Return [x, y] of the center of cell containing provided text 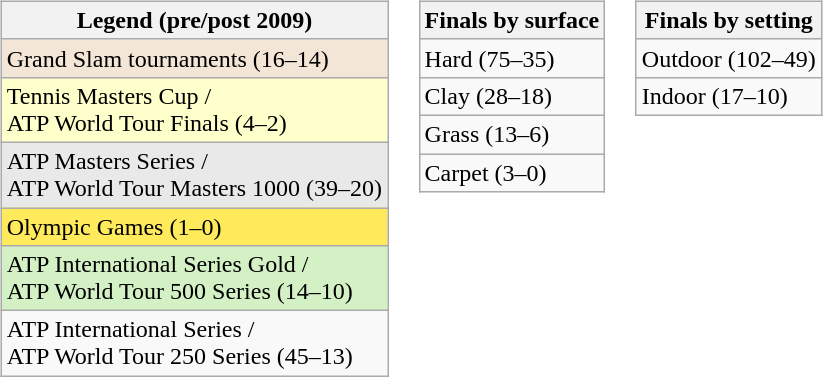
Indoor (17–10) [728, 96]
ATP International Series / ATP World Tour 250 Series (45–13) [194, 344]
Finals by setting [728, 20]
Legend (pre/post 2009) [194, 20]
Hard (75–35) [512, 58]
Carpet (3–0) [512, 173]
ATP Masters Series / ATP World Tour Masters 1000 (39–20) [194, 174]
Outdoor (102–49) [728, 58]
Finals by surface [512, 20]
Clay (28–18) [512, 96]
ATP International Series Gold / ATP World Tour 500 Series (14–10) [194, 278]
Tennis Masters Cup / ATP World Tour Finals (4–2) [194, 110]
Grand Slam tournaments (16–14) [194, 58]
Olympic Games (1–0) [194, 227]
Grass (13–6) [512, 134]
